From the cell containing the given text, extract its center point as [x, y] coordinate. 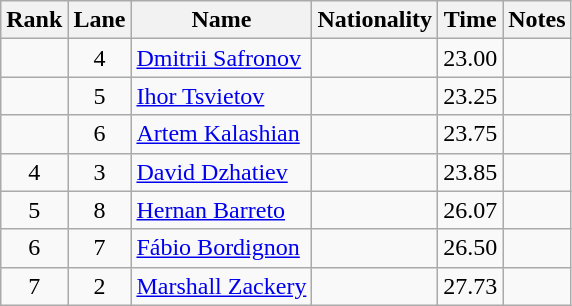
Time [470, 20]
2 [100, 286]
23.75 [470, 134]
Artem Kalashian [222, 134]
27.73 [470, 286]
David Dzhatiev [222, 172]
26.50 [470, 248]
Nationality [375, 20]
Fábio Bordignon [222, 248]
Hernan Barreto [222, 210]
Lane [100, 20]
23.25 [470, 96]
Dmitrii Safronov [222, 58]
Marshall Zackery [222, 286]
Rank [34, 20]
3 [100, 172]
26.07 [470, 210]
23.85 [470, 172]
8 [100, 210]
Ihor Tsvietov [222, 96]
Name [222, 20]
23.00 [470, 58]
Notes [537, 20]
